From the cell containing the given text, extract its center point as [x, y] coordinate. 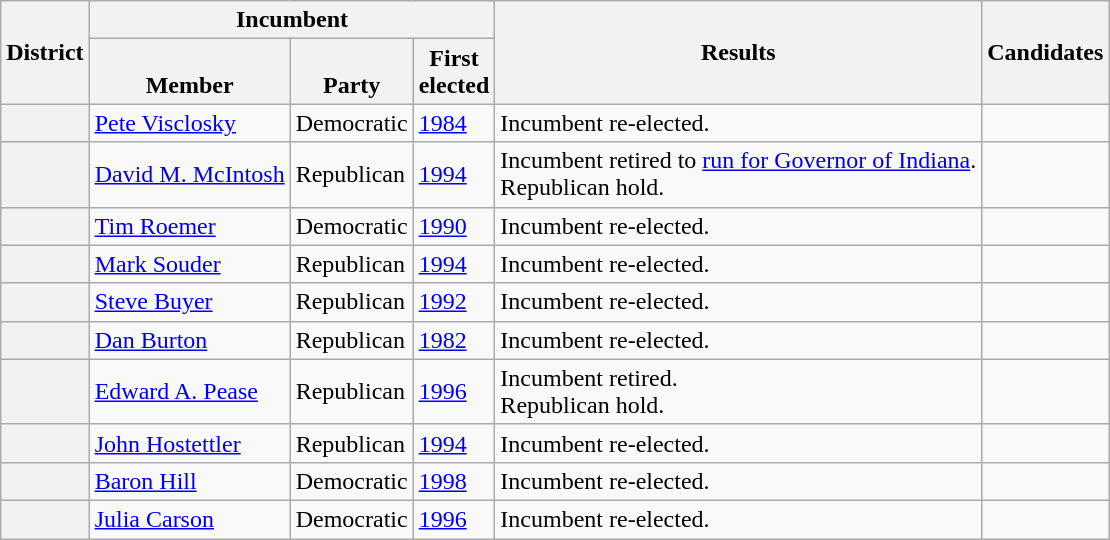
Dan Burton [190, 340]
District [45, 52]
Results [738, 52]
Incumbent [292, 20]
Candidates [1046, 52]
Member [190, 72]
Steve Buyer [190, 302]
Pete Visclosky [190, 123]
Tim Roemer [190, 226]
1990 [454, 226]
David M. McIntosh [190, 174]
Party [352, 72]
1984 [454, 123]
Incumbent retired to run for Governor of Indiana.Republican hold. [738, 174]
1992 [454, 302]
Incumbent retired.Republican hold. [738, 392]
Firstelected [454, 72]
Julia Carson [190, 519]
Mark Souder [190, 264]
1982 [454, 340]
Edward A. Pease [190, 392]
John Hostettler [190, 443]
Baron Hill [190, 481]
1998 [454, 481]
